Detect which cell encompasses the target text, then output its [X, Y] center coordinate. 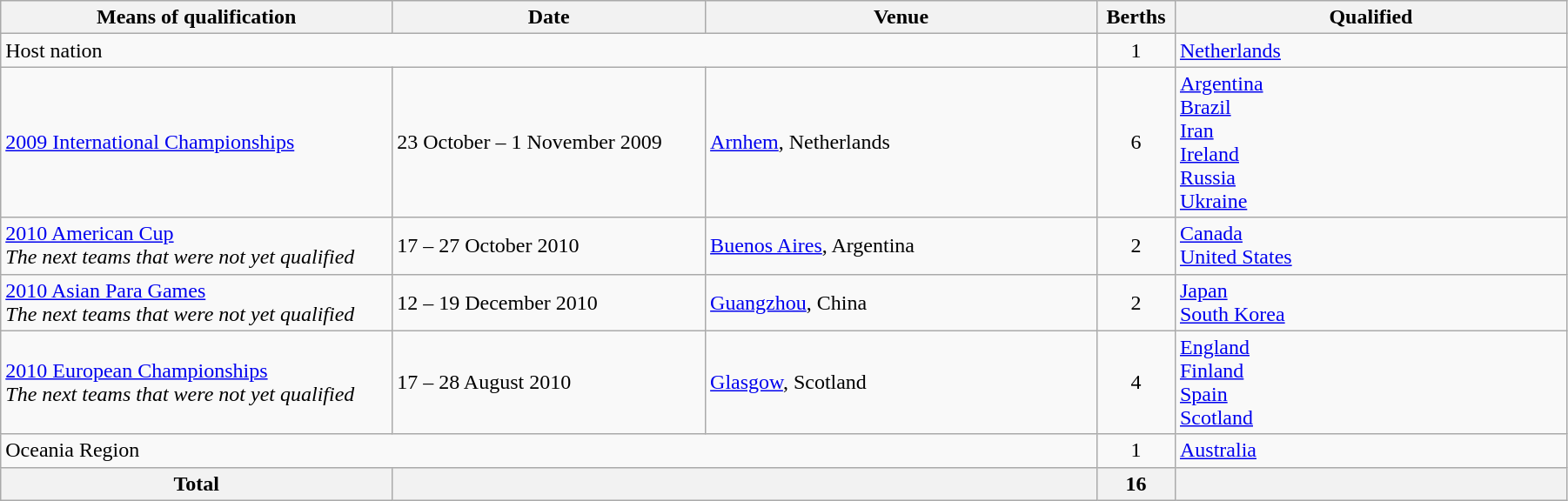
Arnhem, Netherlands [901, 143]
17 – 27 October 2010 [549, 245]
Australia [1370, 451]
Canada United States [1370, 245]
Host nation [549, 50]
Buenos Aires, Argentina [901, 245]
Oceania Region [549, 451]
2010 Asian Para GamesThe next teams that were not yet qualified [197, 303]
Argentina Brazil Iran Ireland Russia Ukraine [1370, 143]
Date [549, 17]
2010 European ChampionshipsThe next teams that were not yet qualified [197, 383]
Qualified [1370, 17]
12 – 19 December 2010 [549, 303]
2009 International Championships [197, 143]
6 [1136, 143]
16 [1136, 484]
Berths [1136, 17]
Total [197, 484]
Guangzhou, China [901, 303]
23 October – 1 November 2009 [549, 143]
Means of qualification [197, 17]
17 – 28 August 2010 [549, 383]
England Finland Spain Scotland [1370, 383]
Netherlands [1370, 50]
2010 American CupThe next teams that were not yet qualified [197, 245]
Venue [901, 17]
Glasgow, Scotland [901, 383]
4 [1136, 383]
Japan South Korea [1370, 303]
